Return (X, Y) of the center of cell containing provided text 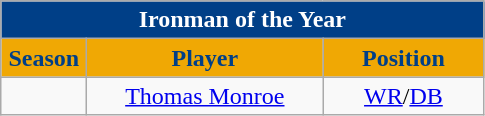
Season (44, 58)
Position (404, 58)
Ironman of the Year (242, 20)
Thomas Monroe (205, 96)
WR/DB (404, 96)
Player (205, 58)
